Extract the [X, Y] coordinate from the center of the cell holding the provided text.  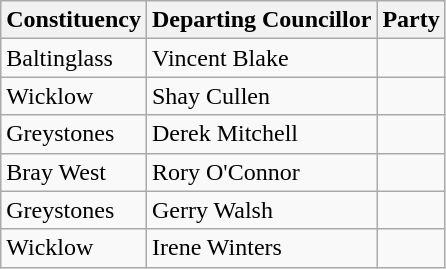
Rory O'Connor [261, 172]
Gerry Walsh [261, 210]
Baltinglass [74, 58]
Bray West [74, 172]
Party [411, 20]
Irene Winters [261, 248]
Derek Mitchell [261, 134]
Vincent Blake [261, 58]
Constituency [74, 20]
Departing Councillor [261, 20]
Shay Cullen [261, 96]
